Output the (x, y) coordinate of the center of the cell containing the given text.  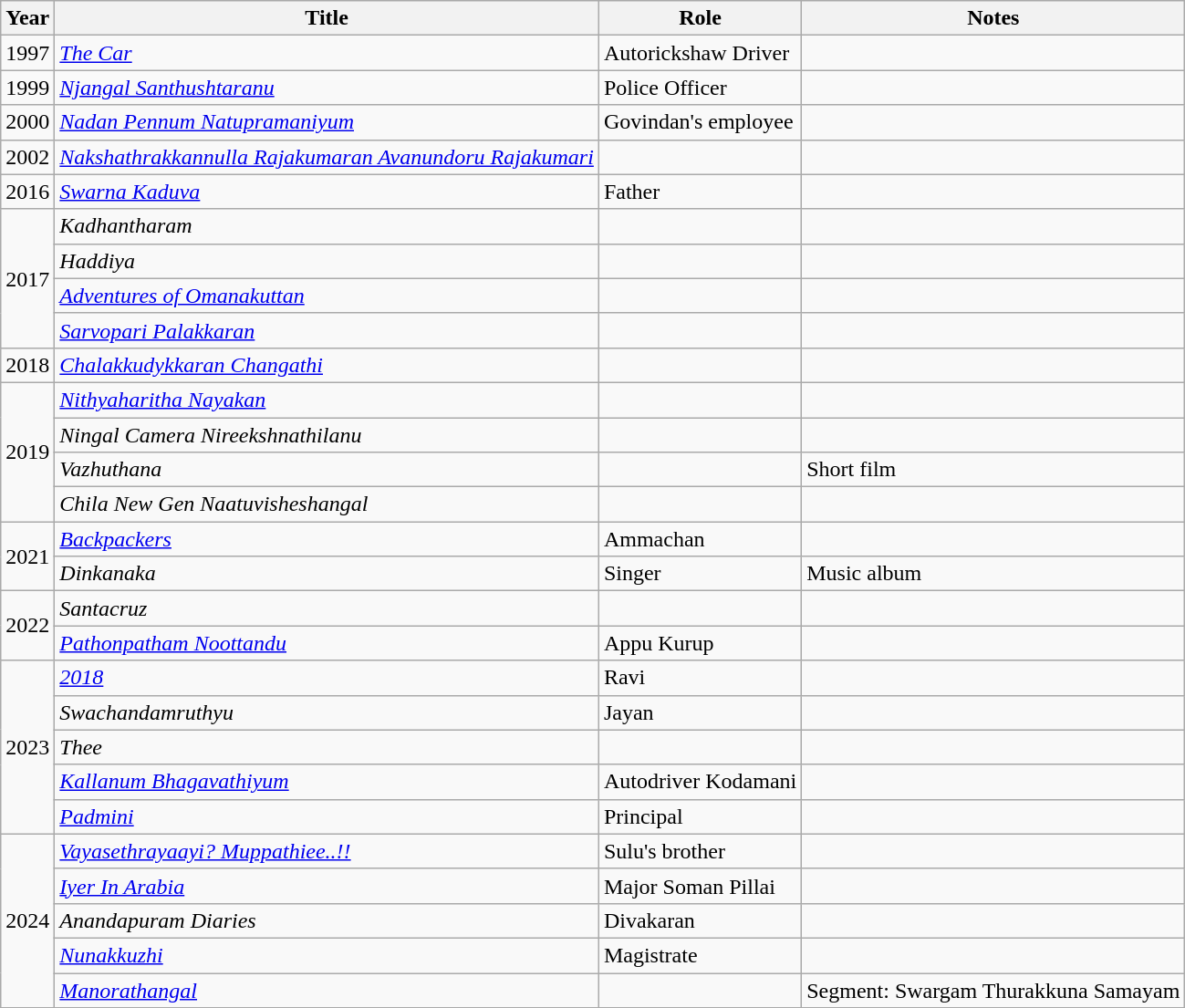
Kallanum Bhagavathiyum (327, 782)
Manorathangal (327, 990)
Govindan's employee (700, 122)
Backpackers (327, 539)
Year (27, 18)
Divakaran (700, 920)
2019 (27, 452)
2021 (27, 556)
Dinkanaka (327, 574)
Autodriver Kodamani (700, 782)
Ammachan (700, 539)
1997 (27, 53)
Vazhuthana (327, 470)
The Car (327, 53)
Vayasethrayaayi? Muppathiee..!! (327, 851)
Nithyaharitha Nayakan (327, 400)
Jayan (700, 712)
Njangal Santhushtaranu (327, 88)
2002 (27, 157)
Santacruz (327, 608)
Haddiya (327, 261)
Ningal Camera Nireekshnathilanu (327, 435)
Kadhantharam (327, 226)
Thee (327, 747)
Father (700, 192)
Short film (993, 470)
Chalakkudykkaran Changathi (327, 365)
Police Officer (700, 88)
Autorickshaw Driver (700, 53)
Nakshathrakkannulla Rajakumaran Avanundoru Rajakumari (327, 157)
2024 (27, 920)
Chila New Gen Naatuvisheshangal (327, 504)
Sulu's brother (700, 851)
Ravi (700, 678)
Nunakkuzhi (327, 955)
Padmini (327, 816)
Music album (993, 574)
Anandapuram Diaries (327, 920)
Segment: Swargam Thurakkuna Samayam (993, 990)
Role (700, 18)
2000 (27, 122)
Notes (993, 18)
2016 (27, 192)
2022 (27, 626)
Pathonpatham Noottandu (327, 643)
2017 (27, 278)
Nadan Pennum Natupramaniyum (327, 122)
Adventures of Omanakuttan (327, 296)
Principal (700, 816)
Magistrate (700, 955)
Singer (700, 574)
Iyer In Arabia (327, 886)
Sarvopari Palakkaran (327, 330)
Appu Kurup (700, 643)
Swachandamruthyu (327, 712)
Title (327, 18)
Swarna Kaduva (327, 192)
2023 (27, 747)
1999 (27, 88)
Major Soman Pillai (700, 886)
